From the cell containing the given text, extract its center point as [x, y] coordinate. 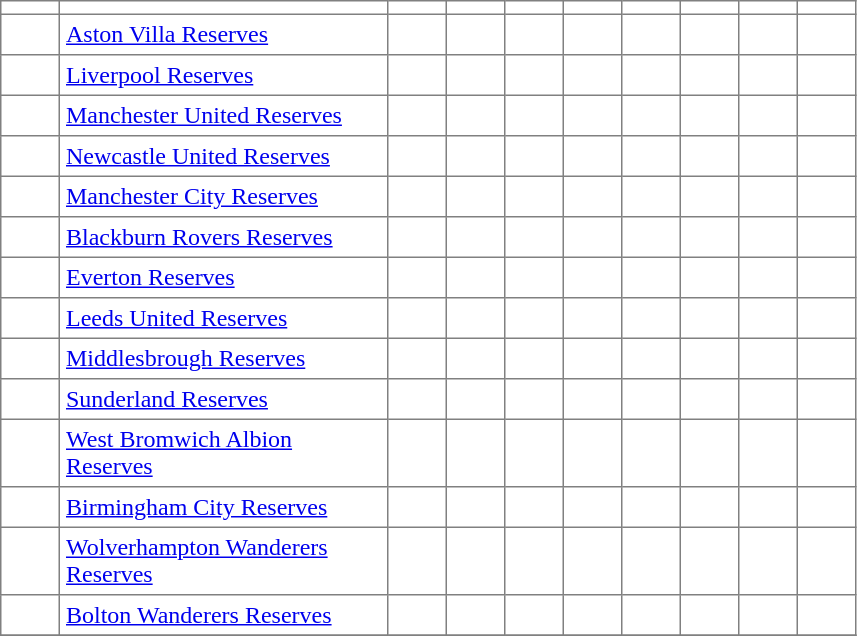
Bolton Wanderers Reserves [223, 615]
Sunderland Reserves [223, 399]
Newcastle United Reserves [223, 156]
Manchester City Reserves [223, 196]
Liverpool Reserves [223, 75]
West Bromwich Albion Reserves [223, 453]
Leeds United Reserves [223, 318]
Wolverhampton Wanderers Reserves [223, 561]
Blackburn Rovers Reserves [223, 237]
Manchester United Reserves [223, 115]
Everton Reserves [223, 277]
Birmingham City Reserves [223, 507]
Aston Villa Reserves [223, 34]
Middlesbrough Reserves [223, 358]
